Return the [x, y] coordinate for the center point of the cell that contains the specified text.  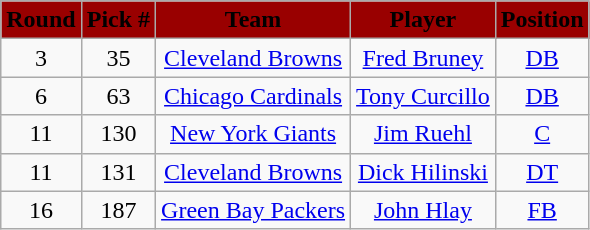
Player [424, 20]
130 [118, 134]
Tony Curcillo [424, 96]
Team [254, 20]
131 [118, 172]
Position [542, 20]
Fred Bruney [424, 58]
FB [542, 210]
Chicago Cardinals [254, 96]
6 [41, 96]
New York Giants [254, 134]
63 [118, 96]
16 [41, 210]
3 [41, 58]
Pick # [118, 20]
187 [118, 210]
C [542, 134]
35 [118, 58]
Round [41, 20]
DT [542, 172]
John Hlay [424, 210]
Dick Hilinski [424, 172]
Jim Ruehl [424, 134]
Green Bay Packers [254, 210]
